For the text-containing cell, return its midpoint in [x, y] coordinate format. 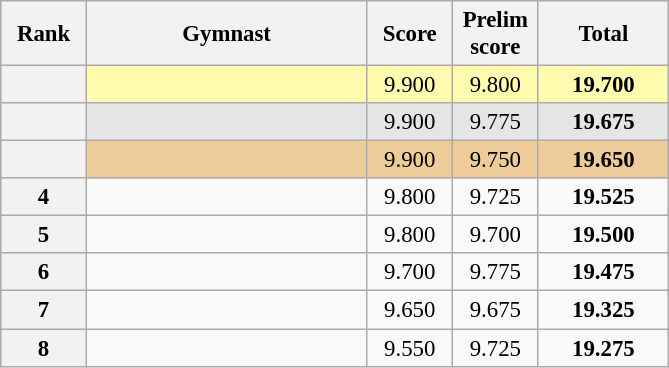
7 [44, 310]
Total [604, 34]
19.675 [604, 122]
9.675 [496, 310]
9.650 [410, 310]
Score [410, 34]
4 [44, 197]
Gymnast [226, 34]
5 [44, 235]
9.750 [496, 160]
19.475 [604, 273]
19.325 [604, 310]
8 [44, 348]
6 [44, 273]
19.650 [604, 160]
19.525 [604, 197]
19.500 [604, 235]
9.550 [410, 348]
Prelim score [496, 34]
Rank [44, 34]
19.275 [604, 348]
19.700 [604, 85]
